Detect which cell encompasses the target text, then output its (X, Y) center coordinate. 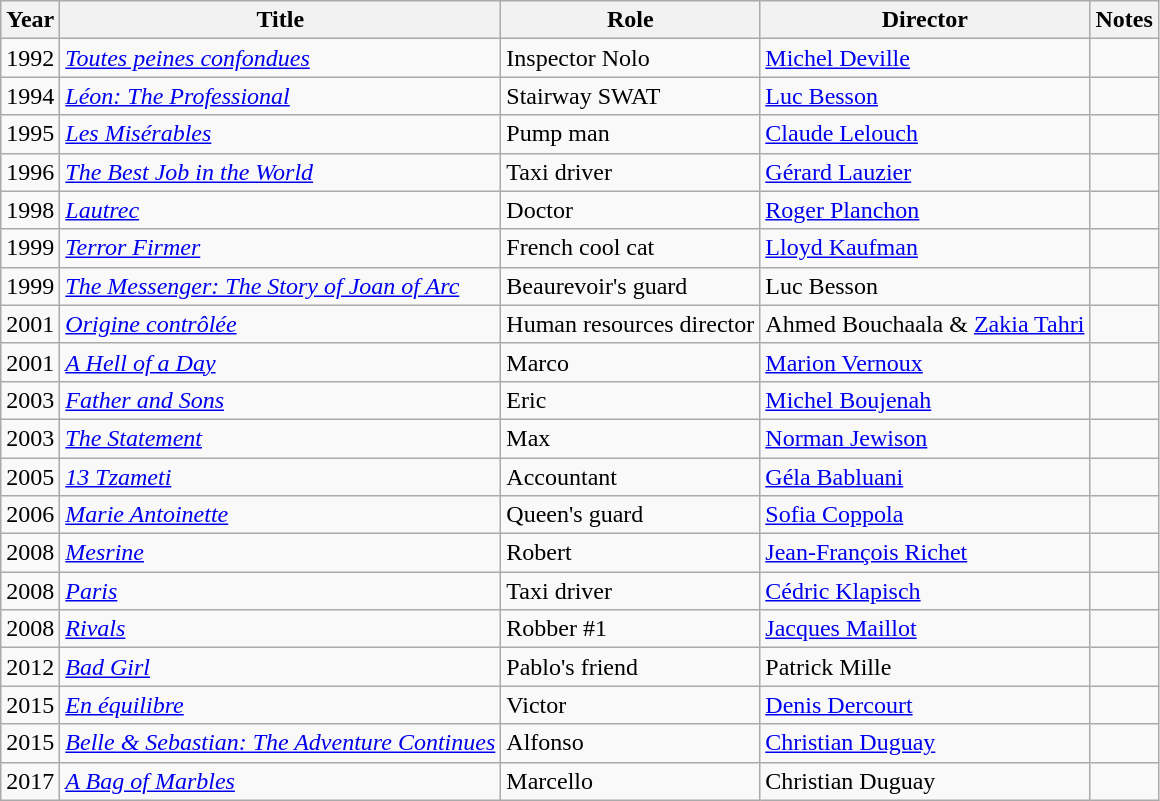
Paris (280, 591)
Sofia Coppola (925, 515)
Max (630, 438)
1998 (30, 210)
Patrick Mille (925, 667)
Terror Firmer (280, 248)
Marion Vernoux (925, 362)
Toutes peines confondues (280, 58)
Michel Deville (925, 58)
Rivals (280, 629)
1996 (30, 172)
Inspector Nolo (630, 58)
Michel Boujenah (925, 400)
Accountant (630, 477)
2017 (30, 781)
Marco (630, 362)
2005 (30, 477)
Léon: The Professional (280, 96)
Stairway SWAT (630, 96)
1992 (30, 58)
A Bag of Marbles (280, 781)
Director (925, 20)
Robber #1 (630, 629)
Lautrec (280, 210)
Jacques Maillot (925, 629)
Pump man (630, 134)
Notes (1124, 20)
Queen's guard (630, 515)
1995 (30, 134)
2012 (30, 667)
Les Misérables (280, 134)
Role (630, 20)
1994 (30, 96)
13 Tzameti (280, 477)
Doctor (630, 210)
Origine contrôlée (280, 324)
Denis Dercourt (925, 705)
Beaurevoir's guard (630, 286)
Alfonso (630, 743)
Title (280, 20)
Year (30, 20)
Human resources director (630, 324)
Mesrine (280, 553)
En équilibre (280, 705)
Lloyd Kaufman (925, 248)
Ahmed Bouchaala & Zakia Tahri (925, 324)
The Best Job in the World (280, 172)
French cool cat (630, 248)
Marcello (630, 781)
Belle & Sebastian: The Adventure Continues (280, 743)
Claude Lelouch (925, 134)
The Statement (280, 438)
Roger Planchon (925, 210)
Eric (630, 400)
2006 (30, 515)
Victor (630, 705)
Géla Babluani (925, 477)
Bad Girl (280, 667)
The Messenger: The Story of Joan of Arc (280, 286)
Jean-François Richet (925, 553)
Cédric Klapisch (925, 591)
Marie Antoinette (280, 515)
Father and Sons (280, 400)
Gérard Lauzier (925, 172)
Norman Jewison (925, 438)
Pablo's friend (630, 667)
A Hell of a Day (280, 362)
Robert (630, 553)
